Provide the [X, Y] coordinate of the cell's center where the given text is located.  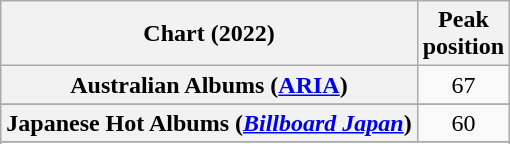
Japanese Hot Albums (Billboard Japan) [209, 123]
Australian Albums (ARIA) [209, 85]
60 [463, 123]
Chart (2022) [209, 34]
Peakposition [463, 34]
67 [463, 85]
